Locate the cell with the specified text and output its (X, Y) center coordinate. 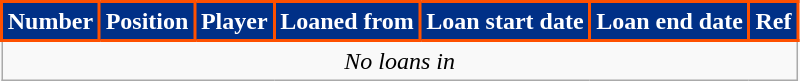
Player (234, 22)
No loans in (400, 60)
Ref (774, 22)
Position (146, 22)
Loan start date (505, 22)
Loan end date (670, 22)
Loaned from (347, 22)
Number (51, 22)
